From the cell containing the given text, extract its center point as [X, Y] coordinate. 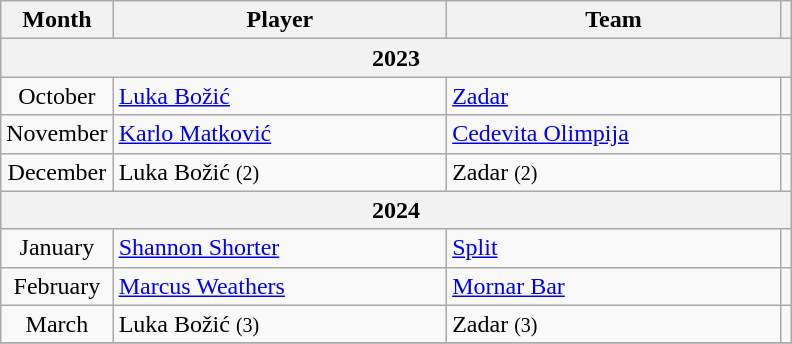
2023 [396, 58]
Mornar Bar [614, 286]
Marcus Weathers [280, 286]
Zadar (3) [614, 324]
November [57, 134]
Cedevita Olimpija [614, 134]
October [57, 96]
January [57, 248]
Zadar [614, 96]
2024 [396, 210]
Luka Božić (3) [280, 324]
Month [57, 20]
March [57, 324]
February [57, 286]
Karlo Matković [280, 134]
Split [614, 248]
December [57, 172]
Luka Božić (2) [280, 172]
Zadar (2) [614, 172]
Team [614, 20]
Shannon Shorter [280, 248]
Player [280, 20]
Luka Božić [280, 96]
